Return [X, Y] of the center of cell containing provided text 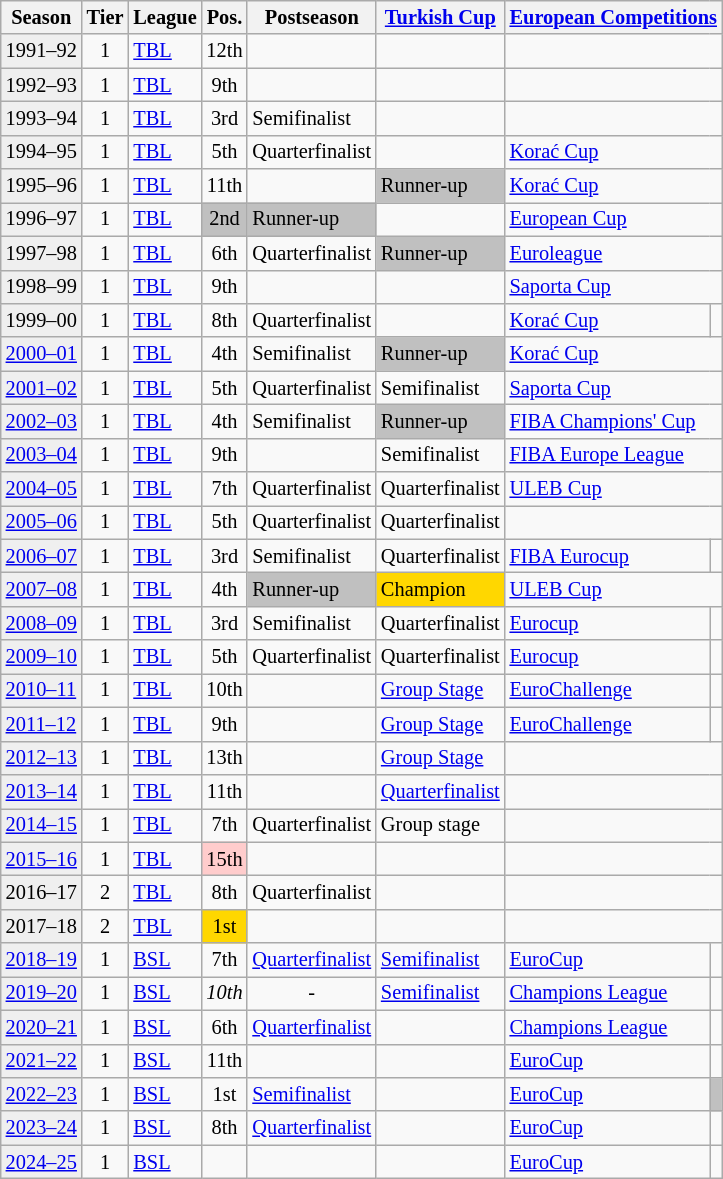
2015–16 [42, 859]
2021–22 [42, 1061]
2012–13 [42, 758]
Champion [440, 589]
Pos. [225, 17]
2011–12 [42, 724]
European Competitions [614, 17]
2013–14 [42, 791]
1993–94 [42, 118]
2002–03 [42, 421]
Postseason [312, 17]
2017–18 [42, 926]
Group stage [440, 825]
2010–11 [42, 690]
2006–07 [42, 556]
FIBA Champions' Cup [614, 421]
2009–10 [42, 657]
European Cup [614, 219]
2024–25 [42, 1162]
1998–99 [42, 287]
13th [225, 758]
2004–05 [42, 489]
2000–01 [42, 354]
FIBA Europe League [614, 455]
2018–19 [42, 960]
1997–98 [42, 253]
2008–09 [42, 623]
Tier [106, 17]
15th [225, 859]
2022–23 [42, 1094]
12th [225, 51]
2014–15 [42, 825]
Euroleague [614, 253]
Turkish Cup [440, 17]
2001–02 [42, 388]
1999–00 [42, 320]
1992–93 [42, 85]
2016–17 [42, 892]
2003–04 [42, 455]
FIBA Eurocup [608, 556]
Season [42, 17]
2nd [225, 219]
2019–20 [42, 993]
2007–08 [42, 589]
1995–96 [42, 186]
League [164, 17]
2005–06 [42, 522]
2023–24 [42, 1128]
1994–95 [42, 152]
1991–92 [42, 51]
- [312, 993]
1996–97 [42, 219]
2020–21 [42, 1027]
